Extract the [X, Y] coordinate from the center of the cell holding the provided text.  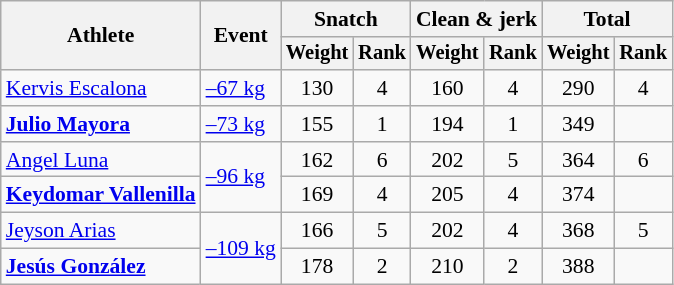
169 [317, 195]
Jeyson Arias [101, 231]
166 [317, 231]
160 [448, 88]
Event [241, 36]
162 [317, 160]
Julio Mayora [101, 124]
194 [448, 124]
–73 kg [241, 124]
130 [317, 88]
Total [607, 19]
349 [578, 124]
Angel Luna [101, 160]
210 [448, 267]
290 [578, 88]
388 [578, 267]
Keydomar Vallenilla [101, 195]
Kervis Escalona [101, 88]
178 [317, 267]
–96 kg [241, 178]
Athlete [101, 36]
368 [578, 231]
Snatch [346, 19]
374 [578, 195]
364 [578, 160]
Jesús González [101, 267]
Clean & jerk [476, 19]
–67 kg [241, 88]
205 [448, 195]
–109 kg [241, 248]
155 [317, 124]
